Capture the cell that displays the provided text and extract its (x, y) central coordinate. 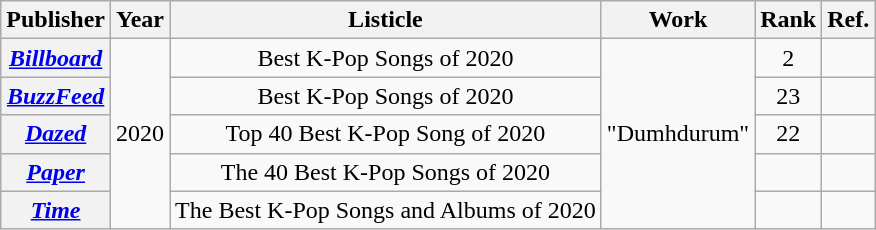
Billboard (56, 58)
Listicle (386, 20)
Work (678, 20)
2020 (140, 134)
Year (140, 20)
Paper (56, 172)
The Best K-Pop Songs and Albums of 2020 (386, 210)
BuzzFeed (56, 96)
Rank (788, 20)
Dazed (56, 134)
Time (56, 210)
2 (788, 58)
Publisher (56, 20)
Ref. (848, 20)
23 (788, 96)
"Dumhdurum" (678, 134)
The 40 Best K-Pop Songs of 2020 (386, 172)
22 (788, 134)
Top 40 Best K-Pop Song of 2020 (386, 134)
